From the cell containing the given text, extract its center point as [X, Y] coordinate. 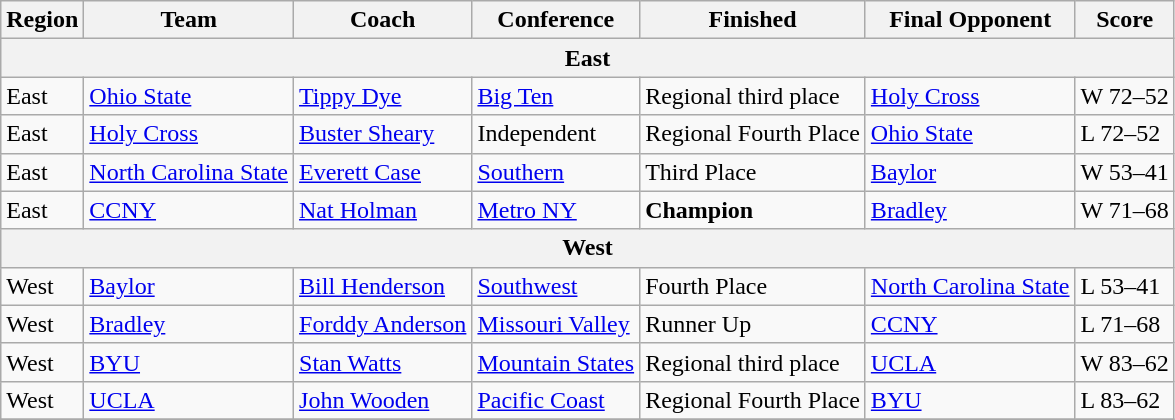
Southern [556, 172]
L 71–68 [1124, 324]
Everett Case [383, 172]
Metro NY [556, 210]
W 83–62 [1124, 362]
Third Place [753, 172]
Forddy Anderson [383, 324]
W 72–52 [1124, 96]
Independent [556, 134]
Final Opponent [970, 20]
Finished [753, 20]
Score [1124, 20]
Region [42, 20]
Runner Up [753, 324]
Tippy Dye [383, 96]
John Wooden [383, 400]
Southwest [556, 286]
Missouri Valley [556, 324]
Mountain States [556, 362]
Coach [383, 20]
Pacific Coast [556, 400]
Conference [556, 20]
Stan Watts [383, 362]
L 72–52 [1124, 134]
Big Ten [556, 96]
Bill Henderson [383, 286]
W 71–68 [1124, 210]
Nat Holman [383, 210]
Fourth Place [753, 286]
Champion [753, 210]
W 53–41 [1124, 172]
L 83–62 [1124, 400]
L 53–41 [1124, 286]
Buster Sheary [383, 134]
Team [189, 20]
